Pinpoint the cell where the given text exists, returning its (X, Y) midpoint coordinate. 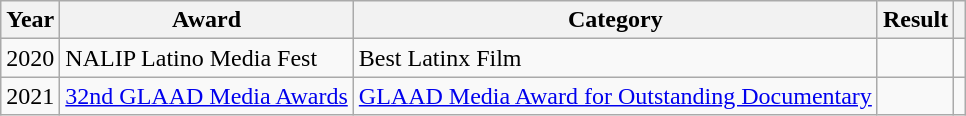
Year (30, 20)
2021 (30, 96)
Category (615, 20)
Award (206, 20)
GLAAD Media Award for Outstanding Documentary (615, 96)
NALIP Latino Media Fest (206, 58)
Best Latinx Film (615, 58)
32nd GLAAD Media Awards (206, 96)
Result (915, 20)
2020 (30, 58)
